Return the (X, Y) coordinate for the center point of the cell that contains the specified text.  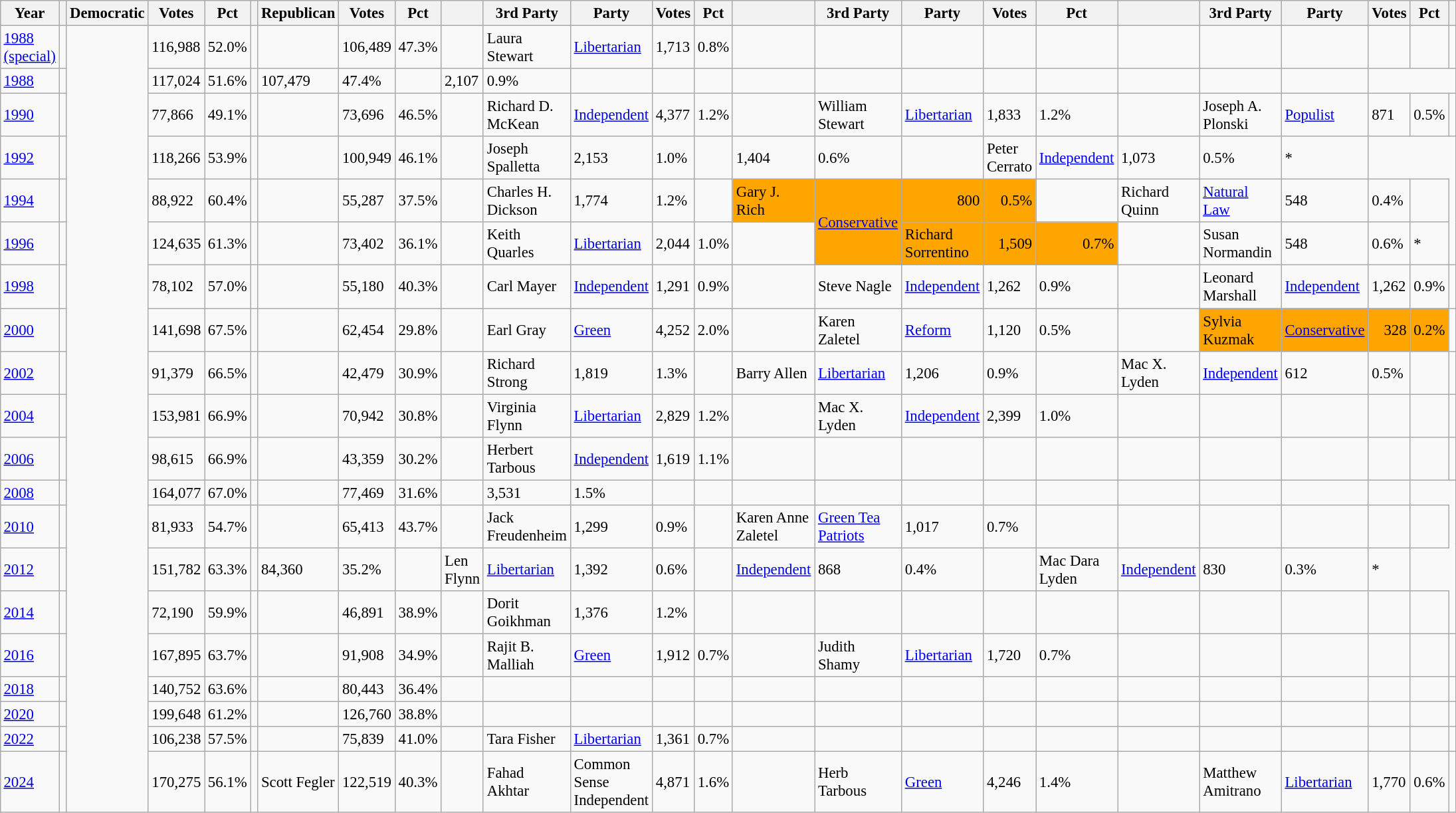
Peter Cerrato (1010, 158)
47.4% (367, 81)
124,635 (177, 243)
Judith Shamy (859, 655)
Joseph A. Plonski (1240, 116)
88,922 (177, 201)
53.9% (227, 158)
Populist (1325, 116)
91,908 (367, 655)
42,479 (367, 372)
34.9% (417, 655)
2000 (29, 330)
106,489 (367, 47)
67.0% (227, 493)
62,454 (367, 330)
868 (859, 569)
Matthew Amitrano (1240, 782)
Susan Normandin (1240, 243)
78,102 (177, 287)
60.4% (227, 201)
49.1% (227, 116)
46.5% (417, 116)
Jack Freudenheim (526, 526)
52.0% (227, 47)
871 (1389, 116)
2022 (29, 739)
Len Flynn (463, 569)
1.1% (713, 459)
51.6% (227, 81)
140,752 (177, 689)
122,519 (367, 782)
1,376 (611, 613)
2010 (29, 526)
1.5% (611, 493)
2,107 (463, 81)
Karen Zaletel (859, 330)
151,782 (177, 569)
43.7% (417, 526)
61.2% (227, 714)
46.1% (417, 158)
91,379 (177, 372)
Fahad Akhtar (526, 782)
328 (1389, 330)
3,531 (526, 493)
1,392 (611, 569)
Laura Stewart (526, 47)
36.1% (417, 243)
63.7% (227, 655)
Reform (942, 330)
1,819 (611, 372)
4,252 (673, 330)
153,981 (177, 416)
199,648 (177, 714)
2002 (29, 372)
67.5% (227, 330)
54.7% (227, 526)
830 (1240, 569)
30.2% (417, 459)
William Stewart (859, 116)
Scott Fegler (298, 782)
98,615 (177, 459)
2,044 (673, 243)
1,291 (673, 287)
Year (29, 13)
2006 (29, 459)
1,361 (673, 739)
1.3% (673, 372)
1992 (29, 158)
0.3% (1325, 569)
2020 (29, 714)
57.5% (227, 739)
Republican (298, 13)
75,839 (367, 739)
2008 (29, 493)
1,120 (1010, 330)
46,891 (367, 613)
106,238 (177, 739)
1,713 (673, 47)
0.2% (1429, 330)
35.2% (367, 569)
1,404 (774, 158)
38.8% (417, 714)
1990 (29, 116)
Carl Mayer (526, 287)
47.3% (417, 47)
Karen Anne Zaletel (774, 526)
Natural Law (1240, 201)
1,206 (942, 372)
55,287 (367, 201)
Mac Dara Lyden (1077, 569)
37.5% (417, 201)
70,942 (367, 416)
77,866 (177, 116)
0.8% (713, 47)
1.6% (713, 782)
1988 (special) (29, 47)
4,246 (1010, 782)
107,479 (298, 81)
1,017 (942, 526)
167,895 (177, 655)
77,469 (367, 493)
Common Sense Independent (611, 782)
81,933 (177, 526)
2,153 (611, 158)
2012 (29, 569)
30.8% (417, 416)
1988 (29, 81)
29.8% (417, 330)
2024 (29, 782)
800 (942, 201)
Herb Tarbous (859, 782)
1998 (29, 287)
Sylvia Kuzmak (1240, 330)
2,399 (1010, 416)
116,988 (177, 47)
36.4% (417, 689)
2018 (29, 689)
Tara Fisher (526, 739)
Richard Quinn (1159, 201)
1,073 (1159, 158)
43,359 (367, 459)
2.0% (713, 330)
2004 (29, 416)
Leonard Marshall (1240, 287)
1,770 (1389, 782)
Virginia Flynn (526, 416)
66.5% (227, 372)
117,024 (177, 81)
118,266 (177, 158)
Rajit B. Malliah (526, 655)
4,377 (673, 116)
1,720 (1010, 655)
Steve Nagle (859, 287)
1996 (29, 243)
Barry Allen (774, 372)
1,833 (1010, 116)
61.3% (227, 243)
612 (1325, 372)
164,077 (177, 493)
1,619 (673, 459)
2014 (29, 613)
63.3% (227, 569)
Herbert Tarbous (526, 459)
Earl Gray (526, 330)
1,912 (673, 655)
55,180 (367, 287)
4,871 (673, 782)
38.9% (417, 613)
57.0% (227, 287)
141,698 (177, 330)
1994 (29, 201)
Democratic (108, 13)
73,696 (367, 116)
Keith Quarles (526, 243)
1,299 (611, 526)
41.0% (417, 739)
65,413 (367, 526)
63.6% (227, 689)
84,360 (298, 569)
1,509 (1010, 243)
126,760 (367, 714)
1,774 (611, 201)
Charles H. Dickson (526, 201)
2016 (29, 655)
100,949 (367, 158)
30.9% (417, 372)
Green Tea Patriots (859, 526)
Joseph Spalletta (526, 158)
Richard Strong (526, 372)
170,275 (177, 782)
73,402 (367, 243)
31.6% (417, 493)
72,190 (177, 613)
1.4% (1077, 782)
80,443 (367, 689)
56.1% (227, 782)
Richard D. McKean (526, 116)
2,829 (673, 416)
Richard Sorrentino (942, 243)
Gary J. Rich (774, 201)
59.9% (227, 613)
Dorit Goikhman (526, 613)
